Capture the cell that displays the provided text and extract its (X, Y) central coordinate. 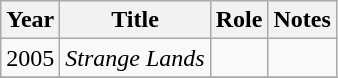
Year (30, 20)
2005 (30, 58)
Strange Lands (135, 58)
Notes (302, 20)
Role (239, 20)
Title (135, 20)
